Return the (X, Y) coordinate for the center point of the cell that contains the specified text.  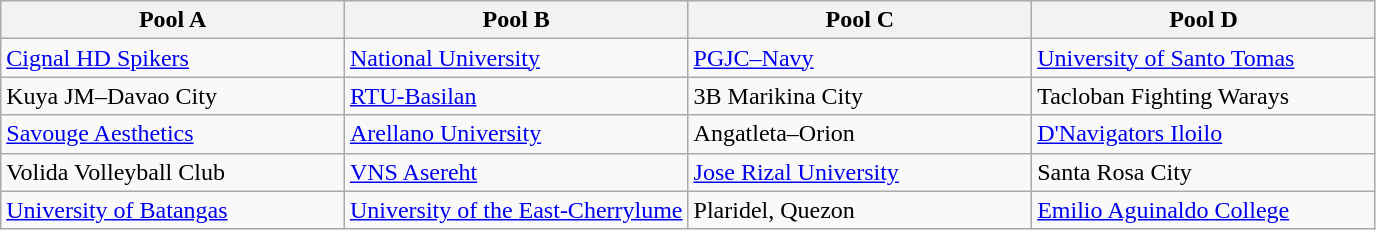
Pool D (1204, 20)
Cignal HD Spikers (173, 58)
D'Navigators Iloilo (1204, 134)
PGJC–Navy (860, 58)
Savouge Aesthetics (173, 134)
Pool B (516, 20)
Kuya JM–Davao City (173, 96)
Emilio Aguinaldo College (1204, 210)
Jose Rizal University (860, 172)
Pool C (860, 20)
Angatleta–Orion (860, 134)
VNS Asereht (516, 172)
RTU-Basilan (516, 96)
University of Batangas (173, 210)
Volida Volleyball Club (173, 172)
University of the East-Cherrylume (516, 210)
Pool A (173, 20)
National University (516, 58)
Tacloban Fighting Warays (1204, 96)
3B Marikina City (860, 96)
Plaridel, Quezon (860, 210)
Santa Rosa City (1204, 172)
University of Santo Tomas (1204, 58)
Arellano University (516, 134)
